Capture the cell that displays the provided text and extract its (x, y) central coordinate. 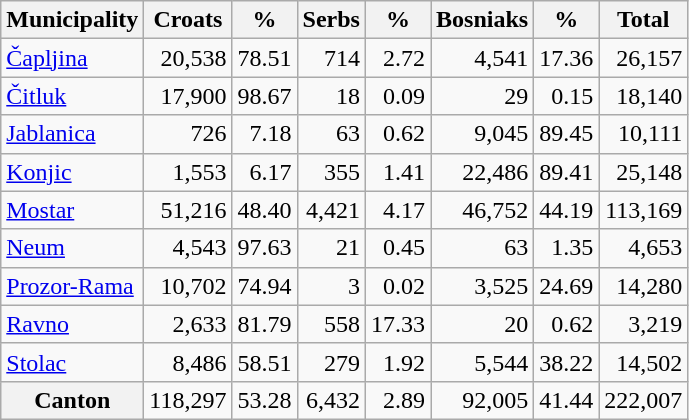
17.36 (566, 58)
Municipality (72, 20)
6,432 (331, 400)
22,486 (482, 172)
46,752 (482, 210)
53.28 (264, 400)
8,486 (188, 362)
17,900 (188, 96)
Jablanica (72, 134)
92,005 (482, 400)
81.79 (264, 324)
41.44 (566, 400)
Prozor-Rama (72, 286)
Canton (72, 400)
4.17 (398, 210)
1.41 (398, 172)
24.69 (566, 286)
Total (644, 20)
113,169 (644, 210)
3,525 (482, 286)
78.51 (264, 58)
Neum (72, 248)
44.19 (566, 210)
18,140 (644, 96)
7.18 (264, 134)
20,538 (188, 58)
89.41 (566, 172)
5,544 (482, 362)
Stolac (72, 362)
98.67 (264, 96)
4,543 (188, 248)
279 (331, 362)
Čapljina (72, 58)
726 (188, 134)
0.09 (398, 96)
18 (331, 96)
Čitluk (72, 96)
6.17 (264, 172)
74.94 (264, 286)
Mostar (72, 210)
Ravno (72, 324)
14,502 (644, 362)
4,541 (482, 58)
118,297 (188, 400)
714 (331, 58)
51,216 (188, 210)
Serbs (331, 20)
222,007 (644, 400)
3 (331, 286)
14,280 (644, 286)
29 (482, 96)
10,702 (188, 286)
20 (482, 324)
10,111 (644, 134)
1.35 (566, 248)
1,553 (188, 172)
Konjic (72, 172)
1.92 (398, 362)
17.33 (398, 324)
25,148 (644, 172)
Croats (188, 20)
0.15 (566, 96)
48.40 (264, 210)
21 (331, 248)
2,633 (188, 324)
Bosniaks (482, 20)
355 (331, 172)
38.22 (566, 362)
4,421 (331, 210)
89.45 (566, 134)
0.45 (398, 248)
9,045 (482, 134)
2.72 (398, 58)
97.63 (264, 248)
58.51 (264, 362)
4,653 (644, 248)
26,157 (644, 58)
3,219 (644, 324)
0.02 (398, 286)
558 (331, 324)
2.89 (398, 400)
